Detect which cell encompasses the target text, then output its [X, Y] center coordinate. 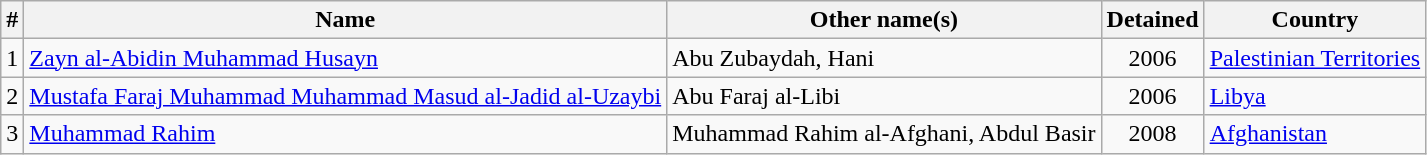
Detained [1152, 20]
1 [12, 58]
# [12, 20]
Afghanistan [1315, 134]
Muhammad Rahim [346, 134]
Muhammad Rahim al-Afghani, Abdul Basir [884, 134]
Zayn al-Abidin Muhammad Husayn [346, 58]
2 [12, 96]
3 [12, 134]
Abu Zubaydah, Hani [884, 58]
2008 [1152, 134]
Other name(s) [884, 20]
Abu Faraj al-Libi [884, 96]
Mustafa Faraj Muhammad Muhammad Masud al-Jadid al-Uzaybi [346, 96]
Country [1315, 20]
Name [346, 20]
Libya [1315, 96]
Palestinian Territories [1315, 58]
